Pinpoint the cell where the given text exists, returning its [X, Y] midpoint coordinate. 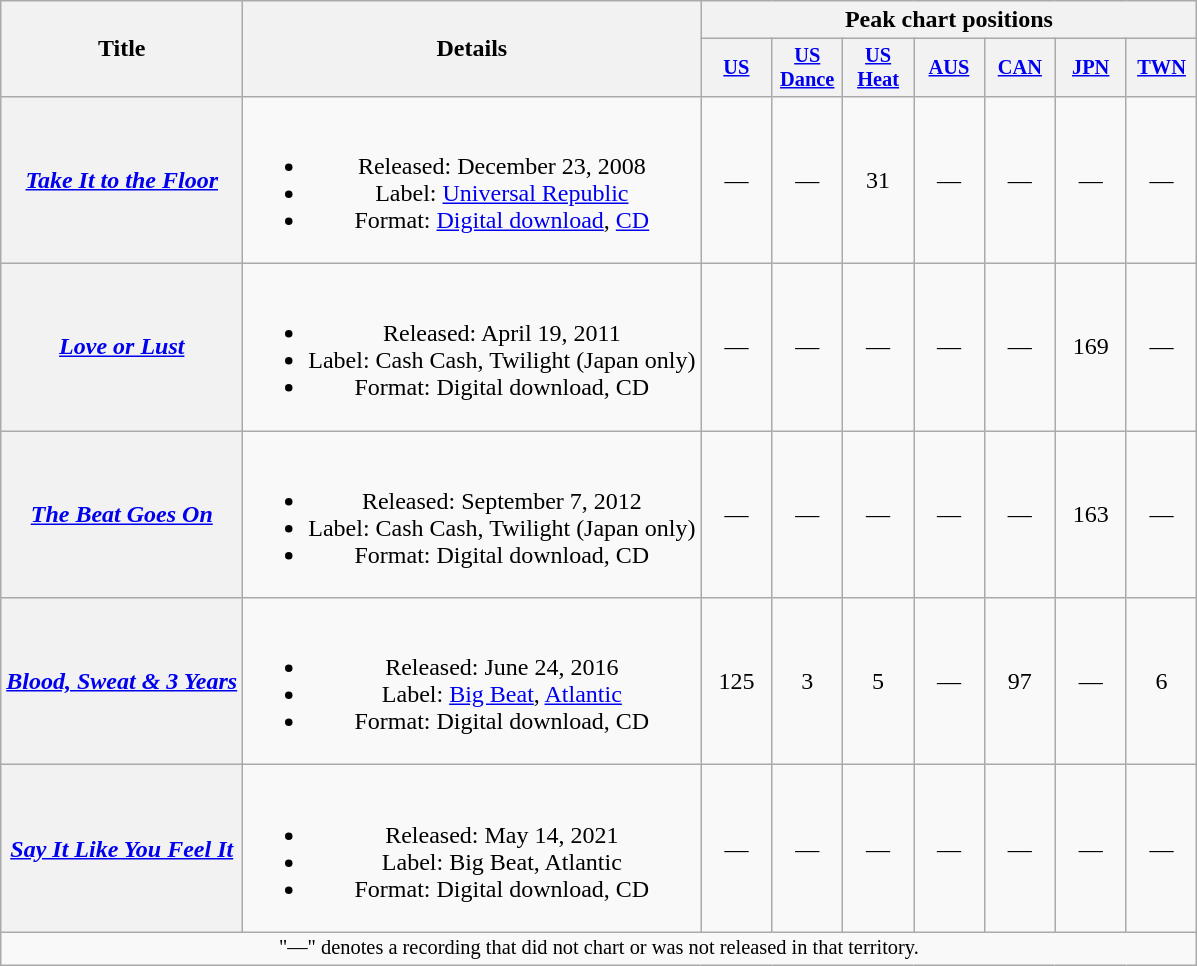
6 [1162, 682]
163 [1090, 514]
Released: September 7, 2012Label: Cash Cash, Twilight (Japan only)Format: Digital download, CD [472, 514]
USDance [808, 68]
"—" denotes a recording that did not chart or was not released in that territory. [599, 949]
31 [878, 180]
CAN [1020, 68]
TWN [1162, 68]
97 [1020, 682]
5 [878, 682]
125 [736, 682]
Peak chart positions [949, 20]
US [736, 68]
Released: December 23, 2008Label: Universal RepublicFormat: Digital download, CD [472, 180]
USHeat [878, 68]
Title [122, 49]
Take It to the Floor [122, 180]
3 [808, 682]
Say It Like You Feel It [122, 848]
Released: May 14, 2021Label: Big Beat, AtlanticFormat: Digital download, CD [472, 848]
Released: April 19, 2011Label: Cash Cash, Twilight (Japan only)Format: Digital download, CD [472, 348]
JPN [1090, 68]
Details [472, 49]
The Beat Goes On [122, 514]
169 [1090, 348]
AUS [950, 68]
Love or Lust [122, 348]
Blood, Sweat & 3 Years [122, 682]
Released: June 24, 2016Label: Big Beat, AtlanticFormat: Digital download, CD [472, 682]
